From the cell containing the given text, extract its center point as (x, y) coordinate. 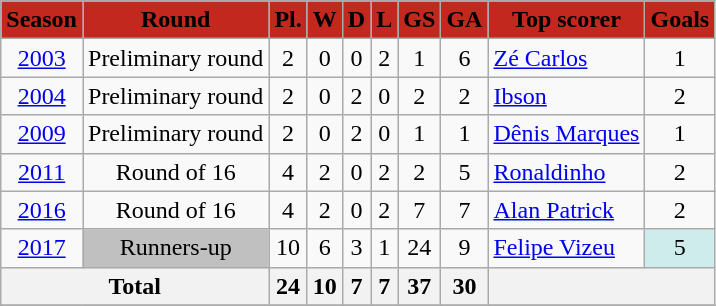
W (324, 20)
Ibson (566, 96)
GA (464, 20)
3 (356, 248)
Zé Carlos (566, 58)
Dênis Marques (566, 134)
Goals (680, 20)
Total (135, 286)
30 (464, 286)
Felipe Vizeu (566, 248)
GS (420, 20)
2017 (42, 248)
9 (464, 248)
2016 (42, 210)
Ronaldinho (566, 172)
Pl. (288, 20)
L (384, 20)
2009 (42, 134)
2003 (42, 58)
D (356, 20)
Alan Patrick (566, 210)
Round (175, 20)
Top scorer (566, 20)
2004 (42, 96)
Season (42, 20)
37 (420, 286)
2011 (42, 172)
Runners-up (175, 248)
